Output the (X, Y) coordinate of the center of the cell containing the given text.  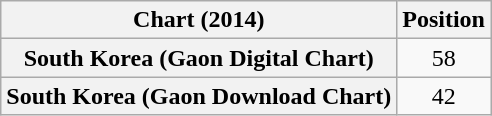
42 (444, 96)
Chart (2014) (199, 20)
Position (444, 20)
South Korea (Gaon Download Chart) (199, 96)
58 (444, 58)
South Korea (Gaon Digital Chart) (199, 58)
